Find where the given text appears and provide that cell's center as [x, y] coordinate. 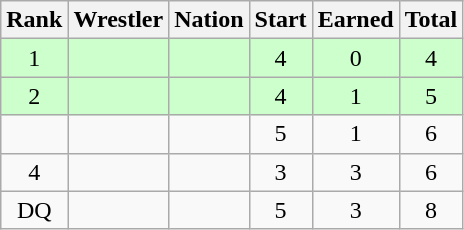
8 [431, 210]
0 [356, 58]
Wrestler [118, 20]
Earned [356, 20]
Start [280, 20]
Total [431, 20]
Nation [209, 20]
2 [34, 96]
DQ [34, 210]
Rank [34, 20]
